Determine the (x, y) coordinate at the center of the cell enclosing the given text.  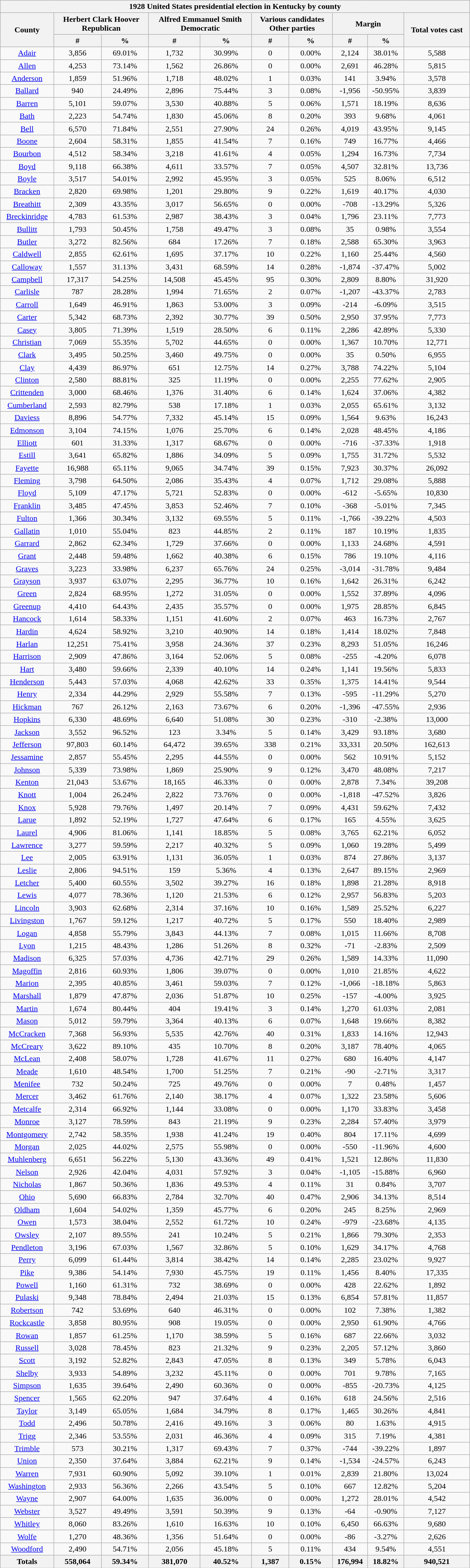
123 (175, 732)
48.45% (386, 430)
3,502 (175, 883)
42.71% (226, 958)
0.48% (386, 1084)
684 (175, 242)
22.62% (386, 1285)
4,068 (175, 682)
1,879 (78, 996)
57.81% (386, 1298)
1,151 (175, 619)
3,788 (350, 368)
4,410 (78, 606)
12,771 (437, 342)
1,465 (350, 1411)
6,854 (350, 1298)
65.61% (386, 405)
4,381 (437, 1436)
50.25% (125, 355)
69.43% (226, 1448)
1,674 (78, 1009)
59.66% (125, 669)
2,905 (437, 380)
28.85% (386, 606)
1,758 (175, 229)
41.24% (226, 1134)
80 (350, 1423)
4,906 (78, 833)
39.65% (226, 744)
3,979 (437, 1122)
Harrison (27, 657)
3,277 (78, 845)
1,863 (175, 304)
1,869 (175, 770)
2,346 (78, 1436)
6,845 (437, 606)
-43.37% (386, 292)
1,695 (175, 254)
45.95% (226, 179)
55.45% (125, 757)
5,203 (437, 895)
245 (350, 1210)
-1,207 (350, 292)
57.40% (386, 1122)
2,081 (437, 1009)
67.03% (125, 1247)
61.31% (125, 1285)
4,622 (437, 971)
4,096 (437, 594)
50.24% (125, 1084)
5,815 (437, 66)
63.91% (125, 858)
1928 United States presidential election in Kentucky by county (235, 7)
48.43% (125, 945)
7,332 (175, 418)
0.98% (386, 229)
7,345 (437, 506)
1,836 (175, 1185)
82.56% (125, 242)
Floyd (27, 493)
Madison (27, 958)
1,793 (78, 229)
36.05% (226, 858)
5,690 (78, 1197)
4,030 (437, 192)
10.24% (226, 1235)
47.05% (226, 1360)
3,232 (175, 1373)
74.22% (386, 368)
25.52% (386, 908)
-23.68% (386, 1222)
42.89% (386, 330)
60.93% (125, 971)
6,099 (78, 1260)
725 (175, 1084)
26.86% (226, 66)
4.55% (386, 820)
159 (175, 870)
Lyon (27, 945)
Logan (27, 933)
8,896 (78, 418)
16 (270, 883)
2,334 (78, 694)
-64 (350, 1511)
61.90% (386, 1323)
1,414 (350, 631)
43.36% (226, 1159)
Ballard (27, 91)
749 (350, 141)
3.34% (226, 732)
40.13% (226, 1021)
3,554 (437, 229)
27.86% (386, 858)
5,326 (437, 204)
2,783 (437, 292)
5,888 (437, 481)
97,803 (78, 744)
-24.57% (386, 1461)
1,624 (350, 393)
66.92% (125, 1109)
0.30% (310, 279)
Grayson (27, 581)
3,458 (437, 1109)
3,958 (175, 644)
33.08% (226, 1109)
Harlan (27, 644)
-1,534 (350, 1461)
75.44% (226, 91)
Breckinridge (27, 217)
5,535 (175, 1034)
7,931 (78, 1474)
1,366 (78, 518)
6,651 (78, 1159)
78.59% (125, 1122)
1,557 (78, 267)
89.10% (125, 1046)
51.08% (226, 719)
44.85% (226, 531)
9.68% (386, 116)
68.73% (125, 317)
7,432 (437, 807)
61.25% (125, 1335)
39.64% (125, 1386)
6,052 (437, 833)
874 (350, 858)
1,700 (175, 1071)
525 (350, 179)
1,938 (175, 1134)
3,127 (78, 1122)
1,619 (350, 192)
7,217 (437, 770)
49.75% (226, 355)
47.17% (125, 493)
37.16% (226, 908)
1,076 (175, 430)
Christian (27, 342)
31.72% (386, 455)
Breathitt (27, 204)
3,527 (78, 1511)
73.98% (125, 770)
Shelby (27, 1373)
187 (350, 531)
7.34% (386, 782)
31.40% (226, 393)
Clinton (27, 380)
69.01% (125, 53)
2,036 (175, 996)
1,564 (350, 418)
3,032 (437, 1335)
947 (175, 1398)
49.76% (226, 1084)
Henry (27, 694)
7,368 (78, 1034)
19.28% (386, 845)
1,376 (175, 393)
18.82% (386, 1561)
12.75% (226, 368)
44.65% (226, 342)
2,822 (175, 795)
2,339 (175, 669)
5,588 (437, 53)
59.59% (125, 845)
61.72% (226, 1222)
34.09% (226, 455)
843 (175, 1122)
53.00% (226, 304)
58.31% (125, 141)
1,728 (175, 1059)
10,830 (437, 493)
0.35% (310, 682)
54.02% (125, 1210)
16.63% (226, 1524)
Leslie (27, 870)
0.41% (310, 1159)
Trigg (27, 1436)
Muhlenberg (27, 1159)
4,591 (437, 543)
20.14% (226, 807)
88.81% (125, 380)
93.18% (386, 732)
45.77% (226, 1210)
80.44% (125, 1009)
23.11% (386, 217)
59.48% (125, 556)
2,767 (437, 619)
54.77% (125, 418)
0.84% (386, 1185)
5.78% (386, 1360)
21.19% (226, 1122)
3,495 (78, 355)
46.28% (386, 66)
3,149 (78, 1411)
Herbert Clark HooverRepublican (101, 24)
1,060 (350, 845)
18,165 (175, 782)
26.12% (125, 707)
68.95% (125, 594)
Franklin (27, 506)
51.87% (226, 996)
17,335 (437, 1272)
11,090 (437, 958)
4,512 (78, 154)
Carter (27, 317)
1,806 (175, 971)
69.98% (125, 192)
2,223 (78, 116)
42.62% (226, 682)
McCreary (27, 1046)
680 (350, 1059)
-2.38% (386, 719)
-1,105 (350, 1172)
5,499 (437, 845)
428 (350, 1285)
-18.18% (386, 983)
-3.27% (386, 1536)
3,196 (78, 1247)
21.80% (386, 1474)
Taylor (27, 1411)
53.67% (125, 782)
651 (175, 368)
2,395 (78, 983)
61.76% (125, 1096)
4,560 (437, 254)
338 (270, 744)
-11.29% (386, 694)
Oldham (27, 1210)
5,833 (437, 669)
6,450 (350, 1524)
46.31% (226, 1310)
3,707 (437, 1185)
1,729 (175, 543)
2,742 (78, 1134)
52.83% (226, 493)
28.28% (125, 292)
55.58% (226, 694)
4,382 (437, 393)
8,293 (350, 644)
3,530 (175, 103)
-4.00% (386, 996)
23.58% (386, 1096)
-47.55% (386, 707)
33 (270, 682)
61.44% (125, 1260)
Russell (27, 1348)
24.49% (125, 91)
Marion (27, 983)
65.05% (125, 1411)
54.89% (125, 1373)
62.34% (125, 543)
2,784 (175, 1197)
Washington (27, 1486)
5,606 (437, 1096)
381,070 (175, 1561)
Magoffin (27, 971)
59.79% (125, 1021)
7.19% (386, 1436)
2,552 (175, 1222)
2,285 (350, 1260)
Green (27, 594)
2,992 (175, 179)
0.01% (310, 1474)
9,386 (78, 1272)
4,116 (437, 556)
3,000 (78, 393)
46.91% (125, 304)
51.64% (226, 1536)
-214 (350, 304)
1,629 (350, 1247)
7,848 (437, 631)
9,544 (437, 682)
55.35% (125, 342)
21,043 (78, 782)
71.84% (125, 128)
1,294 (350, 154)
2,809 (350, 279)
89.15% (386, 870)
30 (270, 719)
3,470 (350, 770)
68.59% (226, 267)
3,460 (175, 355)
2,580 (78, 380)
558,064 (78, 1561)
20.50% (386, 744)
-595 (350, 694)
1,367 (350, 342)
1,684 (175, 1411)
2,353 (437, 1235)
Crittenden (27, 393)
2,392 (175, 317)
1,975 (350, 606)
1,565 (78, 1398)
4,766 (437, 1323)
3,164 (175, 657)
Butler (27, 242)
5,104 (437, 368)
Powell (27, 1285)
79.76% (125, 807)
1,727 (175, 820)
33,331 (350, 744)
Greenup (27, 606)
2,056 (175, 1549)
40.52% (226, 1561)
11.66% (386, 933)
2,989 (437, 920)
9,348 (78, 1298)
5,330 (437, 330)
64.43% (125, 606)
1,897 (437, 1448)
37.66% (226, 543)
45.14% (226, 418)
Webster (27, 1511)
Nelson (27, 1172)
71.39% (125, 330)
7,165 (437, 1373)
58.35% (125, 1134)
9,927 (437, 1260)
43.35% (125, 204)
Boyle (27, 179)
162,613 (437, 744)
12,251 (78, 644)
787 (78, 292)
23.02% (386, 1260)
50.78% (125, 1423)
3,192 (78, 1360)
1,796 (350, 217)
65.11% (125, 468)
43.95% (386, 128)
3,578 (437, 78)
44.55% (226, 757)
47.86% (125, 657)
4,019 (350, 128)
2,855 (78, 254)
54.25% (125, 279)
29.80% (226, 192)
1,131 (175, 858)
4,466 (437, 141)
28.01% (386, 1499)
73.14% (125, 66)
Livingston (27, 920)
38.43% (226, 217)
Various candidatesOther parties (292, 24)
59.07% (125, 103)
56.93% (125, 1034)
2,005 (78, 858)
3,933 (78, 1373)
14,508 (175, 279)
49.53% (226, 1185)
1,215 (78, 945)
3,680 (437, 732)
Union (27, 1461)
2,907 (78, 1499)
Casey (27, 330)
463 (350, 619)
Marshall (27, 996)
34.13% (386, 1197)
1,712 (350, 481)
Rowan (27, 1335)
Edmonson (27, 430)
Spencer (27, 1398)
Margin (368, 24)
3,641 (78, 455)
2,987 (175, 217)
1,835 (437, 531)
49.47% (226, 229)
640 (175, 1310)
5,002 (437, 267)
Clay (27, 368)
2,857 (78, 757)
2,593 (78, 405)
40.17% (386, 192)
44.29% (125, 694)
Totals (27, 1561)
65.30% (386, 242)
2,255 (350, 380)
60.14% (125, 744)
3,903 (78, 908)
3,937 (78, 581)
89.55% (125, 1235)
1,552 (350, 594)
39.10% (226, 1474)
1,519 (175, 330)
56.83% (386, 895)
Elliott (27, 443)
-1,956 (350, 91)
-1,396 (350, 707)
3,843 (175, 933)
1,286 (175, 945)
62.20% (125, 1398)
66.83% (125, 1197)
41.67% (226, 1059)
8,060 (78, 1524)
16,243 (437, 418)
6,640 (175, 719)
Fayette (27, 468)
5,270 (437, 694)
Wayne (27, 1499)
5,101 (78, 103)
2,896 (175, 91)
14.33% (386, 958)
667 (350, 1486)
618 (350, 1398)
26,092 (437, 468)
1,217 (175, 920)
-11.96% (386, 1147)
5,342 (78, 317)
2,824 (78, 594)
2,878 (350, 782)
2,435 (175, 606)
65.82% (125, 455)
1,718 (175, 78)
55.79% (125, 933)
Kenton (27, 782)
13,024 (437, 1474)
4,783 (78, 217)
62.68% (125, 908)
6,242 (437, 581)
21.32% (226, 1348)
47.64% (226, 820)
325 (175, 380)
24.68% (386, 543)
45.18% (226, 1549)
8,708 (437, 933)
1,356 (175, 1536)
6,570 (78, 128)
3,839 (437, 91)
3,210 (175, 631)
-90 (350, 1071)
9.54% (386, 1549)
3,622 (78, 1046)
176,994 (350, 1561)
4,125 (437, 1386)
-0.90% (386, 1511)
6,960 (437, 1172)
4,841 (437, 1411)
Daviess (27, 418)
-1,818 (350, 795)
16.40% (386, 1059)
Bath (27, 116)
Fulton (27, 518)
66.38% (125, 166)
21.03% (226, 1298)
3,137 (437, 858)
8.40% (386, 1272)
56.22% (125, 1159)
32.86% (226, 1247)
4,431 (350, 807)
Lincoln (27, 908)
1,359 (175, 1210)
1,859 (78, 78)
34.79% (226, 1411)
-310 (350, 719)
0.28% (310, 267)
-1,874 (350, 267)
95 (270, 279)
1,994 (175, 292)
Pendleton (27, 1247)
32.81% (386, 166)
36.00% (226, 1499)
51.96% (125, 78)
687 (350, 1335)
Pike (27, 1272)
28.50% (226, 330)
73.67% (226, 707)
Bracken (27, 192)
2,416 (175, 1423)
3,805 (78, 330)
34.17% (386, 1247)
2,936 (437, 707)
2,509 (437, 945)
3,963 (437, 242)
37 (270, 644)
7,923 (350, 468)
Rockcastle (27, 1323)
Letcher (27, 883)
59.12% (125, 920)
60.55% (125, 883)
4,147 (437, 1059)
Henderson (27, 682)
2,028 (350, 430)
Hancock (27, 619)
78.40% (386, 1046)
30.26% (386, 1411)
2,862 (78, 543)
68.46% (125, 393)
1,497 (175, 807)
50.39% (226, 1511)
52.46% (226, 506)
1,521 (350, 1159)
-13.29% (386, 204)
435 (175, 1046)
4,507 (350, 166)
62.61% (125, 254)
4,736 (175, 958)
37.17% (226, 254)
2,408 (78, 1059)
165 (350, 820)
Larue (27, 820)
38.42% (226, 1260)
County (27, 30)
3,462 (78, 1096)
Jessamine (27, 757)
12.82% (386, 1486)
-744 (350, 1448)
349 (350, 1360)
1,604 (78, 1210)
3,860 (437, 1348)
37.95% (386, 317)
Campbell (27, 279)
8,514 (437, 1197)
538 (175, 405)
-612 (350, 493)
Gallatin (27, 531)
29 (270, 958)
6,955 (437, 355)
2,957 (350, 895)
6,512 (437, 179)
5.36% (226, 870)
3,028 (78, 1348)
55.98% (226, 1147)
Owen (27, 1222)
4,031 (175, 1172)
2,124 (350, 53)
53.55% (125, 1436)
2,140 (175, 1096)
41.60% (226, 619)
-3,014 (350, 568)
141 (350, 78)
45.45% (226, 279)
Mason (27, 1021)
4,253 (78, 66)
Estill (27, 455)
Nicholas (27, 1185)
908 (175, 1323)
2,806 (78, 870)
4,611 (175, 166)
Garrard (27, 543)
404 (175, 1009)
1,457 (437, 1084)
Martin (27, 1009)
54.14% (125, 1272)
3,480 (78, 669)
940,521 (437, 1561)
26.24% (125, 795)
-20.73% (386, 1386)
31.05% (226, 594)
58.33% (125, 619)
2,843 (175, 1360)
-550 (350, 1147)
3,017 (175, 204)
1,456 (350, 1272)
6,078 (437, 657)
58.92% (125, 631)
4,503 (437, 518)
562 (350, 757)
7.38% (386, 1310)
44.13% (226, 933)
1,015 (350, 933)
1,567 (175, 1247)
18.85% (226, 833)
McLean (27, 1059)
3,826 (437, 795)
4,858 (78, 933)
1,866 (350, 1235)
573 (78, 1448)
52.06% (226, 657)
33.57% (226, 166)
-979 (350, 1222)
3,591 (175, 1511)
9,118 (78, 166)
Todd (27, 1423)
Grant (27, 556)
4,542 (437, 1499)
1,867 (78, 1185)
25.44% (386, 254)
Calloway (27, 267)
3,429 (350, 732)
75.41% (125, 644)
24.36% (226, 644)
40.90% (226, 631)
1,649 (78, 304)
Allen (27, 66)
35.57% (226, 606)
21.28% (386, 883)
59.62% (386, 807)
0.40% (310, 1134)
1,201 (175, 192)
3,104 (78, 430)
-47.52% (386, 795)
804 (350, 1134)
Meade (27, 1071)
3,884 (175, 1461)
30.77% (226, 317)
19.56% (386, 669)
1,382 (437, 1310)
1,833 (350, 1034)
6,043 (437, 1360)
3,814 (175, 1260)
Clark (27, 355)
2,309 (78, 204)
4,699 (437, 1134)
241 (175, 1235)
5,092 (175, 1474)
38.01% (386, 53)
30.99% (226, 53)
701 (350, 1373)
2,163 (175, 707)
550 (350, 920)
9,484 (437, 568)
Carlisle (27, 292)
3,925 (437, 996)
Woodford (27, 1549)
54.74% (125, 116)
4,135 (437, 1222)
16,988 (78, 468)
38.17% (226, 1096)
7,127 (437, 1511)
47.45% (125, 506)
Warren (27, 1474)
9.63% (386, 418)
17.11% (386, 1134)
Simpson (27, 1386)
4,077 (78, 895)
-37.47% (386, 267)
51.25% (226, 1071)
786 (350, 556)
3,625 (437, 820)
4,439 (78, 368)
3,858 (78, 1323)
2,055 (350, 405)
Mercer (27, 1096)
19.10% (386, 556)
13,736 (437, 166)
2,494 (175, 1298)
-2.83% (386, 945)
59.03% (226, 983)
5,109 (78, 493)
3,552 (78, 732)
21.53% (226, 895)
2,448 (78, 556)
Montgomery (27, 1134)
46.36% (226, 1436)
37.89% (386, 594)
25.70% (226, 430)
10.91% (386, 757)
2,516 (437, 1398)
54.71% (125, 1549)
86.97% (125, 368)
-15.88% (386, 1172)
48.54% (125, 1071)
1,767 (78, 920)
30.37% (386, 468)
6,325 (78, 958)
-31.78% (386, 568)
1,562 (175, 66)
45.75% (226, 1272)
17.26% (226, 242)
48.69% (125, 719)
Laurel (27, 833)
61.03% (386, 1009)
3,317 (437, 1071)
-50.95% (386, 91)
5,443 (78, 682)
1,133 (350, 543)
2,691 (350, 66)
9,065 (175, 468)
18.19% (386, 103)
1,642 (350, 581)
Johnson (27, 770)
56.36% (125, 1486)
-6.09% (386, 304)
Barren (27, 103)
3,485 (78, 506)
33.98% (125, 568)
Lawrence (27, 845)
1,898 (350, 883)
2,575 (175, 1147)
Hart (27, 669)
12,943 (437, 1034)
-368 (350, 506)
21.85% (386, 971)
-716 (350, 443)
2,816 (78, 971)
13,000 (437, 719)
11,830 (437, 1159)
7,734 (437, 154)
-708 (350, 204)
Wolfe (27, 1536)
29.08% (386, 481)
1,322 (350, 1096)
3,272 (78, 242)
61.53% (125, 217)
26.31% (386, 581)
14.16% (386, 1034)
68.67% (226, 443)
3,187 (350, 1046)
57.12% (386, 1348)
50.45% (125, 229)
73.76% (226, 795)
102 (350, 1310)
Metcalfe (27, 1109)
8.25% (386, 1210)
31 (350, 1185)
46.33% (226, 782)
58.34% (125, 154)
Total votes cast (437, 30)
-2.71% (386, 1071)
-71 (350, 945)
79.30% (386, 1235)
2,647 (350, 870)
18.40% (386, 920)
36.77% (226, 581)
Graves (27, 568)
2,107 (78, 1235)
2,284 (350, 1122)
3,856 (78, 53)
48.02% (226, 78)
49 (270, 1159)
74.15% (125, 430)
1,855 (175, 141)
40.88% (226, 103)
Owsley (27, 1235)
16,246 (437, 644)
66.63% (386, 1524)
Boyd (27, 166)
Knox (27, 807)
7,069 (78, 342)
Carroll (27, 304)
60.90% (125, 1474)
8,382 (437, 1021)
Jefferson (27, 744)
Robertson (27, 1310)
82.79% (125, 405)
19.66% (386, 1021)
2,350 (78, 1461)
50.36% (125, 1185)
-157 (350, 996)
Menifee (27, 1084)
0.37% (310, 1448)
64.50% (125, 481)
Whitley (27, 1524)
2,031 (175, 1436)
78.45% (125, 1348)
39.07% (226, 971)
27.90% (226, 128)
55.04% (125, 531)
8,918 (437, 883)
1,648 (350, 1021)
2,604 (78, 141)
2,588 (350, 242)
Morgan (27, 1147)
51.05% (386, 644)
52.82% (125, 1360)
8.80% (386, 279)
19.05% (226, 1323)
-4.20% (386, 657)
1,571 (350, 103)
9,145 (437, 128)
49.49% (125, 1511)
31.33% (125, 443)
80.95% (125, 1323)
601 (78, 443)
-1,766 (350, 518)
McCracken (27, 1034)
54.01% (125, 179)
4,915 (437, 1423)
3.94% (386, 78)
3,515 (437, 304)
4,065 (437, 1046)
2,286 (350, 330)
49.16% (226, 1423)
4,768 (437, 1247)
3,223 (78, 568)
18.02% (386, 631)
3,431 (175, 267)
6,243 (437, 1461)
42.76% (226, 1034)
1,732 (175, 53)
78.84% (125, 1298)
1,886 (175, 455)
12.86% (386, 1159)
1,857 (78, 1335)
393 (350, 116)
37.06% (386, 393)
31,920 (437, 279)
5,012 (78, 1021)
1,120 (175, 895)
Ohio (27, 1197)
44.02% (125, 1147)
2,926 (78, 1172)
35.43% (226, 481)
1,144 (175, 1109)
5,721 (175, 493)
Adair (27, 53)
45.06% (226, 116)
1,755 (350, 455)
2,217 (175, 845)
83.26% (125, 1524)
-37.33% (386, 443)
53.69% (125, 1310)
48.08% (386, 770)
2,933 (78, 1486)
9.78% (386, 1373)
24.56% (386, 1398)
767 (78, 707)
5,400 (78, 883)
2,025 (78, 1147)
0.47% (310, 1197)
31.13% (125, 267)
2,909 (78, 657)
7,930 (175, 1272)
5,152 (437, 757)
45.11% (226, 1373)
1,662 (175, 556)
5,863 (437, 983)
2,205 (350, 1348)
Scott (27, 1360)
38.04% (125, 1222)
434 (350, 1549)
2,626 (437, 1536)
6,237 (175, 568)
1,573 (78, 1222)
315 (350, 1436)
1,830 (175, 116)
17.18% (226, 405)
5,928 (78, 807)
5,702 (175, 342)
11.19% (226, 380)
1,004 (78, 795)
41.54% (226, 141)
59.34% (125, 1561)
38.59% (226, 1335)
77.62% (386, 380)
16.77% (386, 141)
41.61% (226, 154)
Fleming (27, 481)
-86 (350, 1536)
1.63% (386, 1423)
4,551 (437, 1549)
940 (78, 91)
11 (270, 1059)
64,472 (175, 744)
5,339 (78, 770)
-855 (350, 1386)
2,551 (175, 128)
22.66% (386, 1335)
Jackson (27, 732)
3,461 (175, 983)
3,765 (350, 833)
3,798 (78, 481)
56.65% (226, 204)
64.00% (125, 1499)
Pulaski (27, 1298)
71.65% (226, 292)
78.36% (125, 895)
40.32% (226, 845)
6,330 (78, 719)
4,600 (437, 1147)
39,208 (437, 782)
Bullitt (27, 229)
65.76% (226, 568)
43.54% (226, 1486)
1,614 (78, 619)
32.70% (226, 1197)
Knott (27, 795)
2,906 (350, 1197)
Cumberland (27, 405)
Hopkins (27, 719)
30.34% (125, 518)
3,853 (175, 506)
5,532 (437, 455)
-5.01% (386, 506)
Boone (27, 141)
-255 (350, 657)
81.06% (125, 833)
Bourbon (27, 154)
17,317 (78, 279)
-5.65% (386, 493)
0.31% (310, 1034)
3,517 (78, 179)
47.87% (125, 996)
60.36% (226, 1386)
39.27% (226, 883)
57.92% (226, 1172)
6,227 (437, 908)
Caldwell (27, 254)
Lewis (27, 895)
1,918 (437, 443)
-1,066 (350, 983)
3,364 (175, 1021)
8,636 (437, 103)
38.69% (226, 1285)
2,266 (175, 1486)
33.83% (386, 1109)
69.55% (226, 518)
Perry (27, 1260)
Monroe (27, 1122)
5,130 (175, 1159)
14.41% (386, 682)
2,496 (78, 1423)
Anderson (27, 78)
58.07% (125, 1059)
2,839 (350, 1474)
10.19% (386, 531)
2,086 (175, 481)
40.72% (226, 920)
Alfred Emmanuel SmithDemocratic (200, 24)
5,204 (437, 1486)
63.07% (125, 581)
1,375 (350, 682)
40.85% (125, 983)
3,218 (175, 154)
2,929 (175, 694)
11,857 (437, 1298)
51.26% (226, 945)
742 (78, 1310)
42.04% (125, 1172)
4,061 (437, 116)
4,186 (437, 430)
Bell (27, 128)
96.52% (125, 732)
48.36% (125, 1536)
94.51% (125, 870)
Hardin (27, 631)
8.06% (386, 179)
Hickman (27, 707)
1,387 (270, 1561)
40.38% (226, 556)
Trimble (27, 1448)
4,624 (78, 631)
30.21% (125, 1448)
2,820 (78, 192)
40.10% (226, 669)
0.32% (310, 945)
9,680 (437, 1524)
Lee (27, 858)
34.74% (226, 468)
25.90% (226, 770)
52.19% (125, 820)
19.41% (226, 1009)
